Output the [x, y] coordinate of the center of the cell containing the given text.  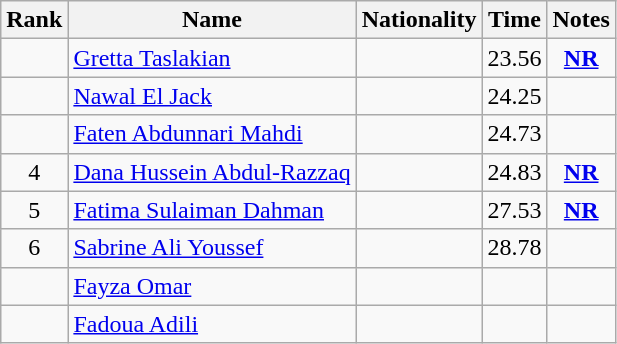
24.73 [514, 134]
Notes [581, 20]
Time [514, 20]
Faten Abdunnari Mahdi [212, 134]
24.25 [514, 96]
6 [34, 248]
Rank [34, 20]
Nawal El Jack [212, 96]
Fayza Omar [212, 286]
Nationality [419, 20]
Sabrine Ali Youssef [212, 248]
Fatima Sulaiman Dahman [212, 210]
Name [212, 20]
Dana Hussein Abdul-Razzaq [212, 172]
28.78 [514, 248]
27.53 [514, 210]
4 [34, 172]
5 [34, 210]
Gretta Taslakian [212, 58]
Fadoua Adili [212, 324]
23.56 [514, 58]
24.83 [514, 172]
